Return (X, Y) of the center of cell containing provided text 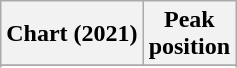
Chart (2021) (72, 34)
Peakposition (189, 34)
